Detect which cell encompasses the target text, then output its [x, y] center coordinate. 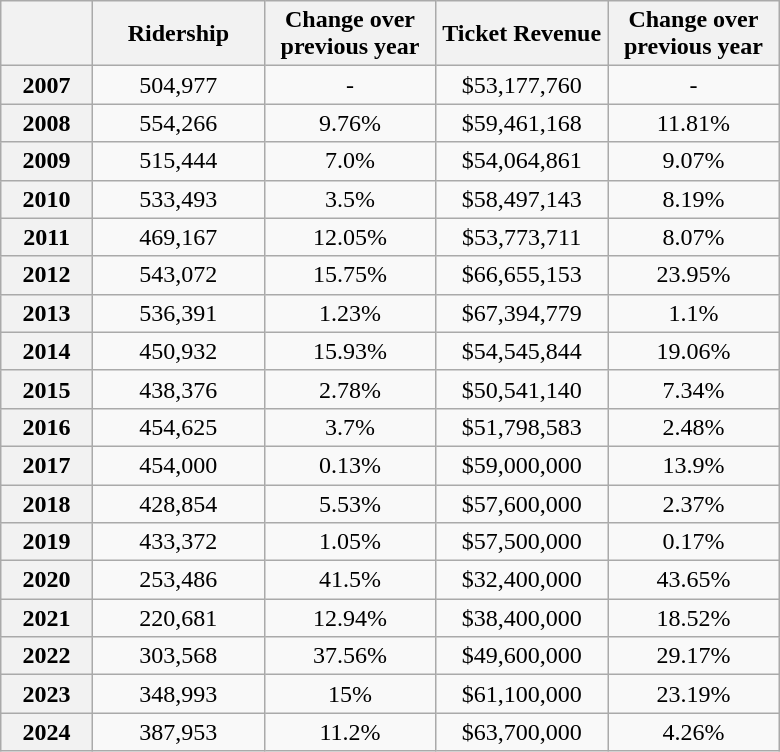
43.65% [694, 580]
9.07% [694, 161]
11.81% [694, 123]
220,681 [178, 618]
7.34% [694, 389]
15% [350, 694]
$57,600,000 [522, 503]
433,372 [178, 542]
2009 [47, 161]
$49,600,000 [522, 656]
4.26% [694, 732]
23.19% [694, 694]
$59,000,000 [522, 465]
533,493 [178, 199]
$57,500,000 [522, 542]
37.56% [350, 656]
2014 [47, 351]
1.1% [694, 313]
19.06% [694, 351]
2011 [47, 237]
2020 [47, 580]
469,167 [178, 237]
8.07% [694, 237]
$50,541,140 [522, 389]
450,932 [178, 351]
2024 [47, 732]
2022 [47, 656]
$54,064,861 [522, 161]
2015 [47, 389]
13.9% [694, 465]
0.17% [694, 542]
2023 [47, 694]
$54,545,844 [522, 351]
$58,497,143 [522, 199]
2007 [47, 85]
8.19% [694, 199]
303,568 [178, 656]
7.0% [350, 161]
515,444 [178, 161]
29.17% [694, 656]
5.53% [350, 503]
253,486 [178, 580]
428,854 [178, 503]
Ridership [178, 34]
2018 [47, 503]
536,391 [178, 313]
$66,655,153 [522, 275]
12.94% [350, 618]
41.5% [350, 580]
$61,100,000 [522, 694]
554,266 [178, 123]
0.13% [350, 465]
3.5% [350, 199]
$53,177,760 [522, 85]
2016 [47, 427]
$51,798,583 [522, 427]
$32,400,000 [522, 580]
438,376 [178, 389]
348,993 [178, 694]
2019 [47, 542]
15.75% [350, 275]
15.93% [350, 351]
2012 [47, 275]
2.48% [694, 427]
454,625 [178, 427]
$59,461,168 [522, 123]
$53,773,711 [522, 237]
2021 [47, 618]
Ticket Revenue [522, 34]
454,000 [178, 465]
12.05% [350, 237]
23.95% [694, 275]
2010 [47, 199]
9.76% [350, 123]
2.37% [694, 503]
2017 [47, 465]
504,977 [178, 85]
2.78% [350, 389]
543,072 [178, 275]
$63,700,000 [522, 732]
3.7% [350, 427]
11.2% [350, 732]
18.52% [694, 618]
387,953 [178, 732]
$38,400,000 [522, 618]
1.23% [350, 313]
2013 [47, 313]
2008 [47, 123]
$67,394,779 [522, 313]
1.05% [350, 542]
